Identify which cell holds the provided text, then report its (X, Y) central coordinate. 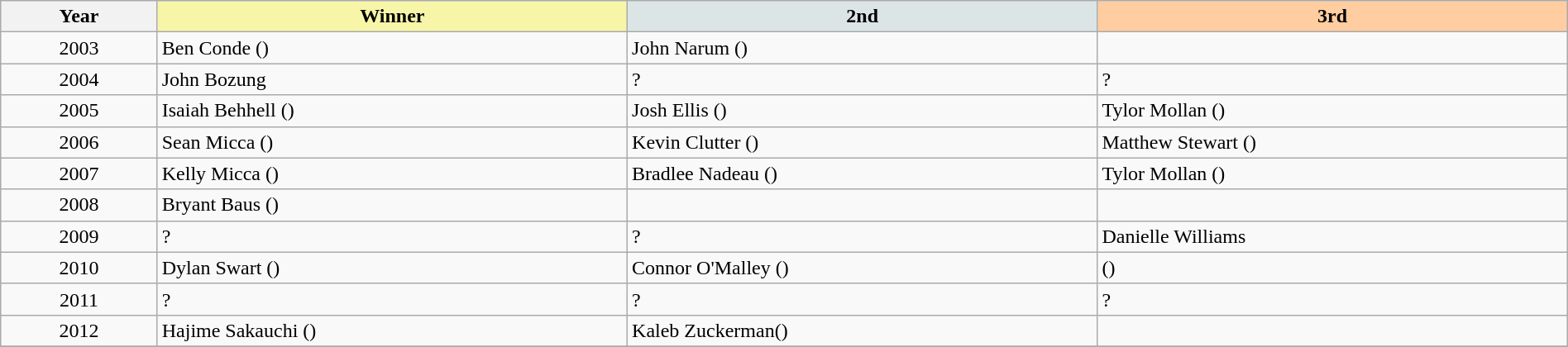
Josh Ellis () (863, 111)
2011 (79, 299)
Connor O'Malley () (863, 268)
Dylan Swart () (392, 268)
Kevin Clutter () (863, 142)
Winner (392, 17)
Kaleb Zuckerman() (863, 330)
John Bozung (392, 79)
John Narum () (863, 48)
Kelly Micca () (392, 173)
Isaiah Behhell () (392, 111)
Hajime Sakauchi () (392, 330)
Bryant Baus () (392, 205)
2009 (79, 236)
Bradlee Nadeau () (863, 173)
2006 (79, 142)
2nd (863, 17)
2003 (79, 48)
2005 (79, 111)
Matthew Stewart () (1332, 142)
Danielle Williams (1332, 236)
2007 (79, 173)
Ben Conde () (392, 48)
3rd (1332, 17)
2008 (79, 205)
Year (79, 17)
Sean Micca () (392, 142)
2010 (79, 268)
() (1332, 268)
2012 (79, 330)
2004 (79, 79)
